Scan for the cell matching the given text and deliver its [X, Y] coordinate at center. 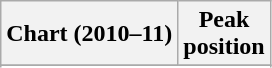
Peakposition [224, 34]
Chart (2010–11) [90, 34]
